Identify which cell holds the provided text, then report its (x, y) central coordinate. 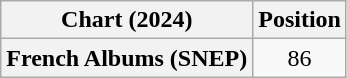
Chart (2024) (127, 20)
Position (300, 20)
French Albums (SNEP) (127, 58)
86 (300, 58)
